Locate the cell with the specified text and output its [X, Y] center coordinate. 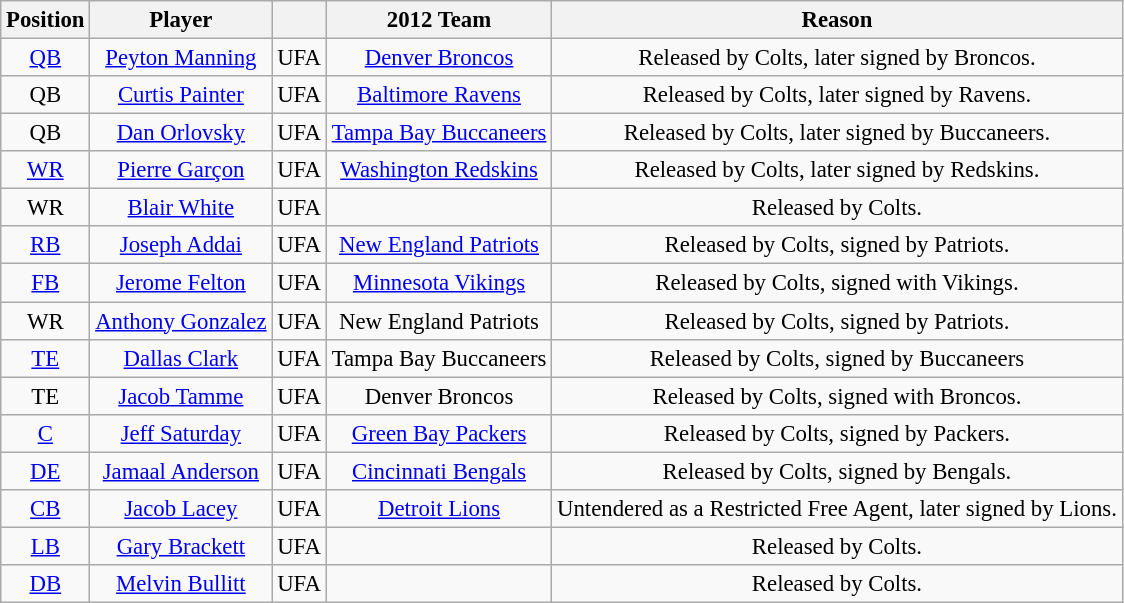
DE [46, 471]
LB [46, 546]
Untendered as a Restricted Free Agent, later signed by Lions. [837, 509]
Jacob Lacey [181, 509]
Dallas Clark [181, 358]
FB [46, 283]
Dan Orlovsky [181, 133]
Reason [837, 20]
Detroit Lions [438, 509]
Pierre Garçon [181, 170]
Gary Brackett [181, 546]
Released by Colts, signed by Bengals. [837, 471]
Green Bay Packers [438, 433]
Baltimore Ravens [438, 95]
Released by Colts, signed by Buccaneers [837, 358]
Released by Colts, signed with Broncos. [837, 396]
Jeff Saturday [181, 433]
Released by Colts, later signed by Ravens. [837, 95]
Jacob Tamme [181, 396]
Blair White [181, 208]
Released by Colts, later signed by Broncos. [837, 58]
RB [46, 245]
Joseph Addai [181, 245]
Released by Colts, signed by Packers. [837, 433]
Released by Colts, later signed by Buccaneers. [837, 133]
Peyton Manning [181, 58]
Jerome Felton [181, 283]
DB [46, 584]
Cincinnati Bengals [438, 471]
Released by Colts, signed with Vikings. [837, 283]
Player [181, 20]
2012 Team [438, 20]
Washington Redskins [438, 170]
Anthony Gonzalez [181, 321]
C [46, 433]
Position [46, 20]
Melvin Bullitt [181, 584]
Jamaal Anderson [181, 471]
Curtis Painter [181, 95]
Released by Colts, later signed by Redskins. [837, 170]
CB [46, 509]
Minnesota Vikings [438, 283]
